Pinpoint the cell where the given text exists, returning its [X, Y] midpoint coordinate. 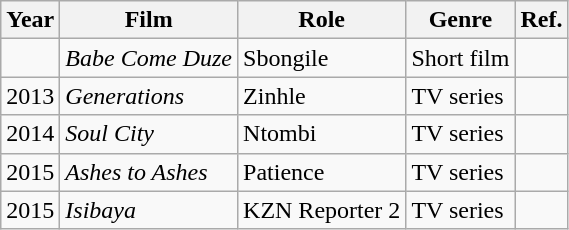
Ashes to Ashes [149, 172]
Short film [460, 58]
Babe Come Duze [149, 58]
Role [322, 20]
KZN Reporter 2 [322, 210]
Soul City [149, 134]
2014 [30, 134]
Generations [149, 96]
Film [149, 20]
2013 [30, 96]
Patience [322, 172]
Sbongile [322, 58]
Year [30, 20]
Genre [460, 20]
Isibaya [149, 210]
Ref. [542, 20]
Ntombi [322, 134]
Zinhle [322, 96]
